Find where the given text appears and provide that cell's center as [X, Y] coordinate. 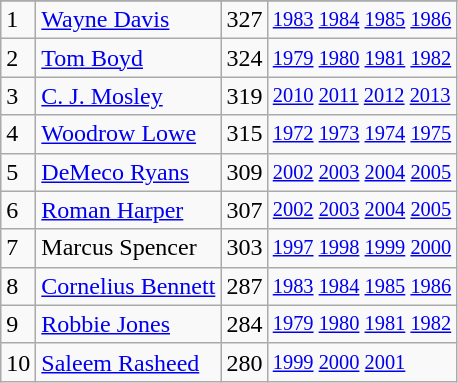
1997 1998 1999 2000 [362, 248]
287 [244, 286]
DeMeco Ryans [128, 172]
1999 2000 2001 [362, 362]
8 [18, 286]
Cornelius Bennett [128, 286]
280 [244, 362]
2 [18, 58]
Robbie Jones [128, 324]
327 [244, 20]
319 [244, 96]
284 [244, 324]
Tom Boyd [128, 58]
303 [244, 248]
307 [244, 210]
324 [244, 58]
309 [244, 172]
5 [18, 172]
Saleem Rasheed [128, 362]
1 [18, 20]
6 [18, 210]
1972 1973 1974 1975 [362, 134]
Marcus Spencer [128, 248]
4 [18, 134]
Woodrow Lowe [128, 134]
Wayne Davis [128, 20]
7 [18, 248]
10 [18, 362]
3 [18, 96]
C. J. Mosley [128, 96]
315 [244, 134]
Roman Harper [128, 210]
9 [18, 324]
2010 2011 2012 2013 [362, 96]
